Locate the cell with the specified text and output its (X, Y) center coordinate. 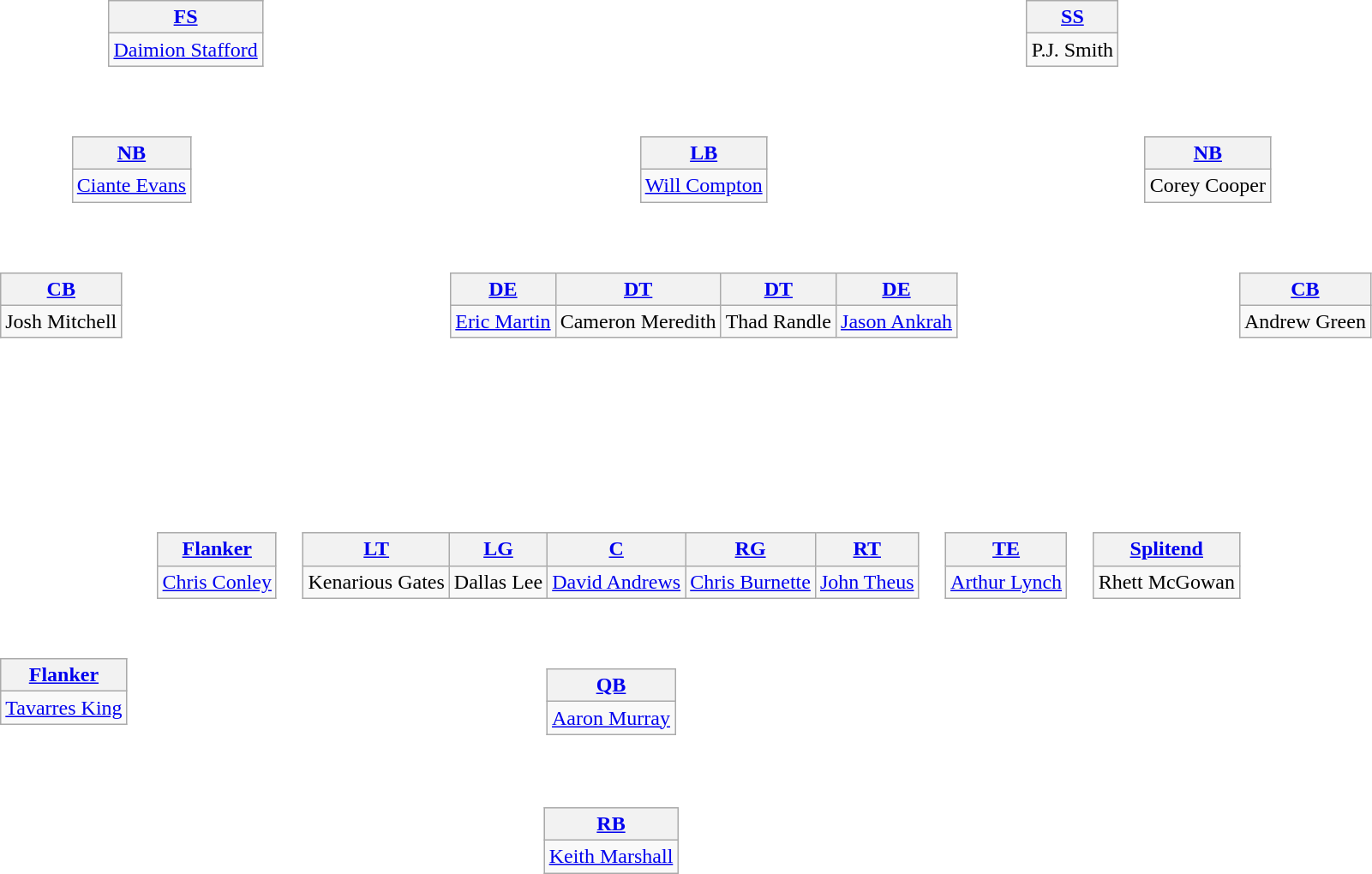
Rhett McGowan (1166, 582)
C (617, 549)
LG (498, 549)
Arthur Lynch (1006, 582)
Aaron Murray (612, 718)
FS (185, 17)
David Andrews (617, 582)
Josh Mitchell (62, 321)
Jason Ankrah (896, 321)
Kenarious Gates (376, 582)
Will Compton (704, 185)
Chris Burnette (751, 582)
RB (611, 823)
RG (751, 549)
LB (704, 153)
QB (612, 685)
TE Arthur Lynch (1016, 554)
RT (867, 549)
Splitend Rhett McGowan (1177, 554)
TE (1006, 549)
Chris Conley (217, 582)
Dallas Lee (498, 582)
LB Will Compton (713, 158)
DE DT DT DE Eric Martin Cameron Meredith Thad Randle Jason Ankrah (713, 294)
P.J. Smith (1072, 50)
Andrew Green (1304, 321)
Eric Martin (503, 321)
Thad Randle (778, 321)
QB Aaron Murray (622, 691)
John Theus (867, 582)
SS (1072, 17)
Keith Marshall (611, 856)
Cameron Meredith (638, 321)
Tavarres King (63, 708)
Daimion Stafford (185, 50)
Flanker Chris Conley (228, 554)
Corey Cooper (1207, 185)
LT LG C RG RT Kenarious Gates Dallas Lee David Andrews Chris Burnette John Theus (622, 554)
Splitend (1166, 549)
LT (376, 549)
Ciante Evans (131, 185)
